Find where the given text appears and provide that cell's center as (x, y) coordinate. 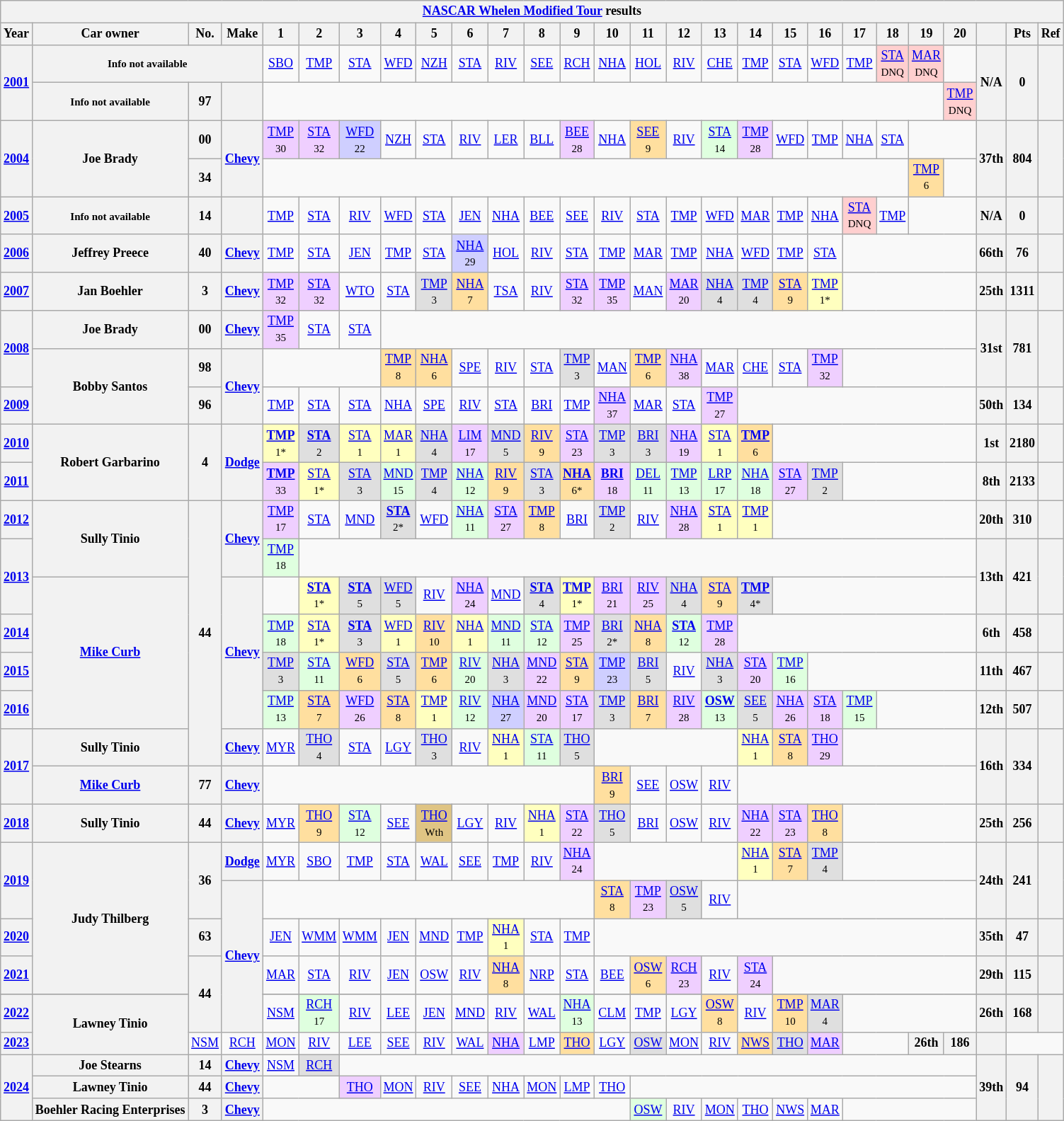
NASCAR Whelen Modified Tour results (532, 11)
Pts (1022, 34)
12 (684, 34)
LRP17 (719, 481)
97 (205, 102)
TMP33 (280, 481)
37th (991, 159)
2012 (17, 519)
WFD22 (360, 139)
2001 (17, 82)
TMP 23 (648, 899)
RIV28 (684, 710)
2019 (17, 880)
115 (1022, 975)
11 (648, 34)
No. (205, 34)
RIV20 (470, 672)
WFD26 (360, 710)
2013 (17, 576)
40 (205, 253)
BRI2* (612, 633)
Car owner (110, 34)
NHA29 (470, 253)
134 (1022, 406)
168 (1022, 1013)
16th (991, 766)
TMP4* (755, 595)
66th (991, 253)
MARDNQ (927, 64)
BRI18 (612, 481)
2020 (17, 938)
RIV25 (648, 595)
THO29 (825, 747)
458 (1022, 633)
STA22 (578, 824)
TMP25 (578, 633)
STA24 (755, 975)
WFD5 (398, 595)
2010 (17, 444)
2016 (17, 710)
BEE28 (578, 139)
2022 (17, 1013)
31st (991, 348)
1 (280, 34)
2180 (1022, 444)
TMP16 (790, 672)
NHA12 (470, 481)
Boehler Racing Enterprises (110, 1110)
50th (991, 406)
5 (435, 34)
NHA11 (470, 519)
NHA22 (755, 824)
RIV10 (435, 633)
24th (991, 880)
256 (1022, 824)
LIM17 (470, 444)
15 (790, 34)
Judy Thilberg (110, 919)
34 (205, 178)
10 (612, 34)
94 (1022, 1088)
SEE5 (755, 710)
2009 (17, 406)
MND20 (542, 710)
20 (960, 34)
Make (242, 34)
STA2 (319, 444)
334 (1022, 766)
BRI7 (648, 710)
DEL11 (648, 481)
1311 (1022, 292)
804 (1022, 159)
7 (505, 34)
12th (991, 710)
STA4 (542, 595)
781 (1022, 348)
2133 (1022, 481)
BLL (542, 139)
421 (1022, 576)
NHA38 (684, 367)
47 (1022, 938)
2017 (17, 766)
NHA6 (435, 367)
WFD1 (398, 633)
Joe Stearns (110, 1066)
NHA6* (578, 481)
13 (719, 34)
TMPDNQ (960, 102)
TMP30 (280, 139)
2015 (17, 672)
TMP15 (859, 710)
63 (205, 938)
17 (859, 34)
STA18 (825, 710)
2021 (17, 975)
35th (991, 938)
8 (542, 34)
WFD6 (360, 672)
RCH23 (684, 975)
1st (991, 444)
WTO (360, 292)
NHA19 (684, 444)
77 (205, 786)
SEE9 (648, 139)
BRI21 (612, 595)
Jan Boehler (110, 292)
TMP10 (790, 1013)
THO8 (825, 824)
29th (991, 975)
MND11 (505, 633)
507 (1022, 710)
36 (205, 880)
THOWth (435, 824)
STA20 (755, 672)
16 (825, 34)
Robert Garbarino (110, 463)
2024 (17, 1088)
NRP (542, 975)
467 (1022, 672)
STA2* (398, 519)
BRI3 (648, 444)
OSW13 (719, 710)
MAR20 (684, 292)
MAR1 (398, 444)
2 (319, 34)
96 (205, 406)
2018 (17, 824)
19 (927, 34)
OSW 5 (684, 899)
BRI5 (648, 672)
13th (991, 576)
Jeffrey Preece (110, 253)
11th (991, 672)
2006 (17, 253)
TMP27 (719, 406)
MND15 (398, 481)
CLM (612, 1013)
RIV12 (470, 710)
2005 (17, 216)
MND5 (505, 444)
TMP23 (612, 672)
TMP17 (280, 519)
NHA27 (505, 710)
Bobby Santos (110, 386)
2023 (17, 1043)
OSW8 (719, 1013)
310 (1022, 519)
2011 (17, 481)
STA14 (719, 139)
THO4 (319, 747)
6 (470, 34)
20th (991, 519)
18 (893, 34)
STA 8 (612, 899)
NHA18 (755, 481)
98 (205, 367)
NHA37 (612, 406)
MAR4 (825, 1013)
NHA13 (578, 1013)
MND22 (542, 672)
Year (17, 34)
BRI9 (612, 786)
2004 (17, 159)
8th (991, 481)
NHA7 (470, 292)
Ref (1051, 34)
241 (1022, 880)
OSW6 (648, 975)
2007 (17, 292)
9 (578, 34)
186 (960, 1043)
39th (991, 1088)
THO9 (319, 824)
RCH17 (319, 1013)
THO3 (435, 747)
TSA (505, 292)
2014 (17, 633)
LER (505, 139)
2008 (17, 348)
76 (1022, 253)
NHA26 (790, 710)
STA17 (578, 710)
NHA28 (684, 519)
6th (991, 633)
